Search for the cell housing the specified text and yield its [X, Y] center coordinate. 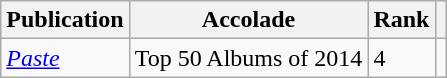
Paste [65, 58]
Accolade [248, 20]
Top 50 Albums of 2014 [248, 58]
Rank [402, 20]
4 [402, 58]
Publication [65, 20]
